Return the [x, y] coordinate for the center point of the cell that contains the specified text.  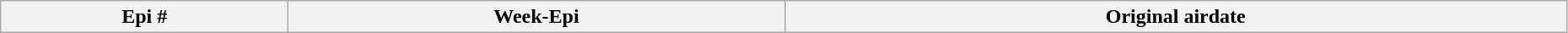
Epi # [145, 17]
Original airdate [1176, 17]
Week-Epi [536, 17]
